Pinpoint the cell where the given text exists, returning its [x, y] midpoint coordinate. 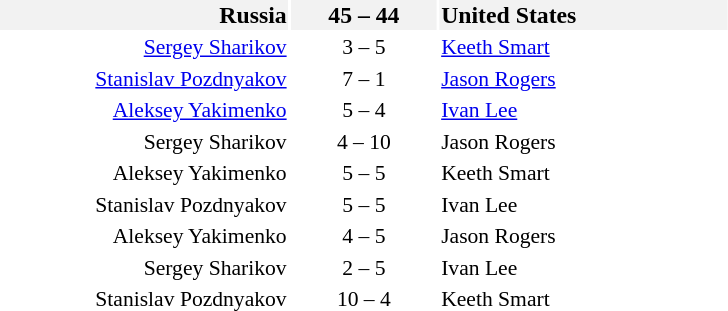
4 – 10 [364, 142]
5 – 4 [364, 110]
2 – 5 [364, 268]
7 – 1 [364, 78]
45 – 44 [364, 15]
Russia [144, 15]
4 – 5 [364, 236]
United States [584, 15]
3 – 5 [364, 47]
